Provide the [x, y] coordinate of the cell's center where the given text is located.  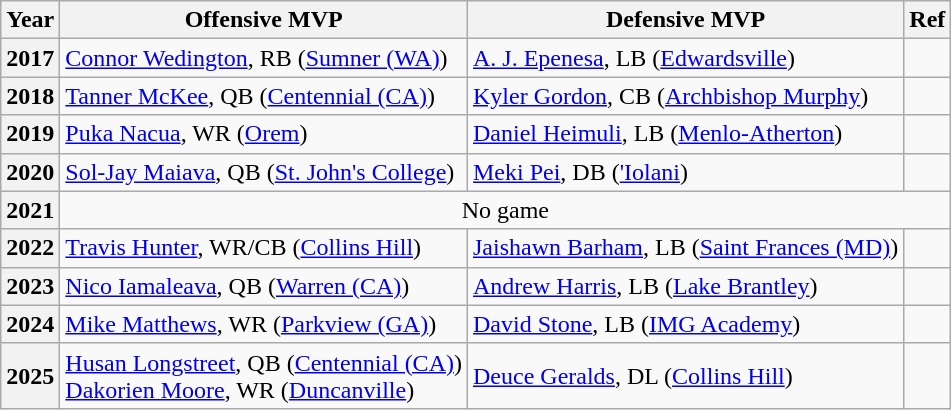
Sol-Jay Maiava, QB (St. John's College) [264, 172]
Deuce Geralds, DL (Collins Hill) [685, 376]
Year [30, 20]
2018 [30, 96]
2017 [30, 58]
Andrew Harris, LB (Lake Brantley) [685, 286]
Defensive MVP [685, 20]
Jaishawn Barham, LB (Saint Frances (MD)) [685, 248]
2022 [30, 248]
Connor Wedington, RB (Sumner (WA)) [264, 58]
Mike Matthews, WR (Parkview (GA)) [264, 324]
2020 [30, 172]
David Stone, LB (IMG Academy) [685, 324]
Husan Longstreet, QB (Centennial (CA))Dakorien Moore, WR (Duncanville) [264, 376]
Offensive MVP [264, 20]
Travis Hunter, WR/CB (Collins Hill) [264, 248]
No game [506, 210]
Daniel Heimuli, LB (Menlo-Atherton) [685, 134]
Puka Nacua, WR (Orem) [264, 134]
Tanner McKee, QB (Centennial (CA)) [264, 96]
A. J. Epenesa, LB (Edwardsville) [685, 58]
Ref [928, 20]
Meki Pei, DB ('Iolani) [685, 172]
2023 [30, 286]
2021 [30, 210]
2019 [30, 134]
2025 [30, 376]
2024 [30, 324]
Nico Iamaleava, QB (Warren (CA)) [264, 286]
Kyler Gordon, CB (Archbishop Murphy) [685, 96]
